Output the [x, y] coordinate of the center of the cell containing the given text.  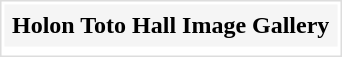
Holon Toto Hall Image Gallery [170, 25]
